Capture the cell that displays the provided text and extract its [x, y] central coordinate. 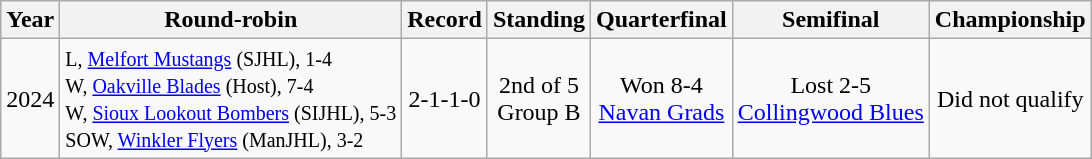
Round-robin [231, 20]
Quarterfinal [662, 20]
Standing [538, 20]
Lost 2-5Collingwood Blues [830, 98]
2nd of 5 Group B [538, 98]
L, Melfort Mustangs (SJHL), 1-4W, Oakville Blades (Host), 7-4W, Sioux Lookout Bombers (SIJHL), 5-3SOW, Winkler Flyers (ManJHL), 3-2 [231, 98]
Championship [1010, 20]
2024 [30, 98]
Semifinal [830, 20]
Won 8-4Navan Grads [662, 98]
Record [445, 20]
Year [30, 20]
2-1-1-0 [445, 98]
Did not qualify [1010, 98]
